For the text-containing cell, return its midpoint in [X, Y] coordinate format. 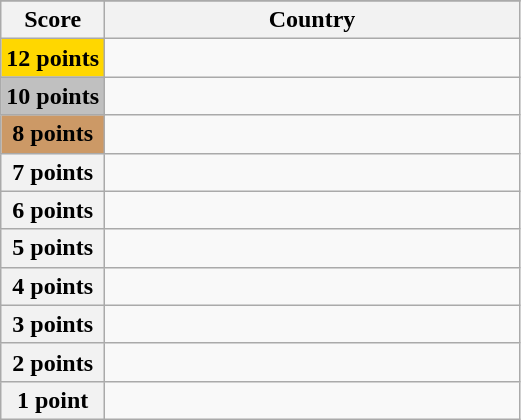
10 points [53, 96]
3 points [53, 324]
12 points [53, 58]
Score [53, 20]
2 points [53, 362]
8 points [53, 134]
5 points [53, 248]
Country [312, 20]
6 points [53, 210]
7 points [53, 172]
4 points [53, 286]
1 point [53, 400]
